Capture the cell that displays the provided text and extract its (X, Y) central coordinate. 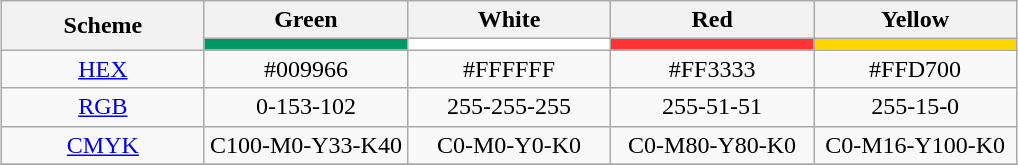
CMYK (102, 145)
0-153-102 (306, 107)
Green (306, 20)
C0-M0-Y0-K0 (508, 145)
C0-M80-Y80-K0 (712, 145)
255-255-255 (508, 107)
#FFD700 (916, 69)
C0-M16-Y100-K0 (916, 145)
#FF3333 (712, 69)
C100-M0-Y33-K40 (306, 145)
255-15-0 (916, 107)
Scheme (102, 26)
255-51-51 (712, 107)
HEX (102, 69)
#FFFFFF (508, 69)
#009966 (306, 69)
RGB (102, 107)
White (508, 20)
Yellow (916, 20)
Red (712, 20)
